Capture the cell that displays the provided text and extract its [X, Y] central coordinate. 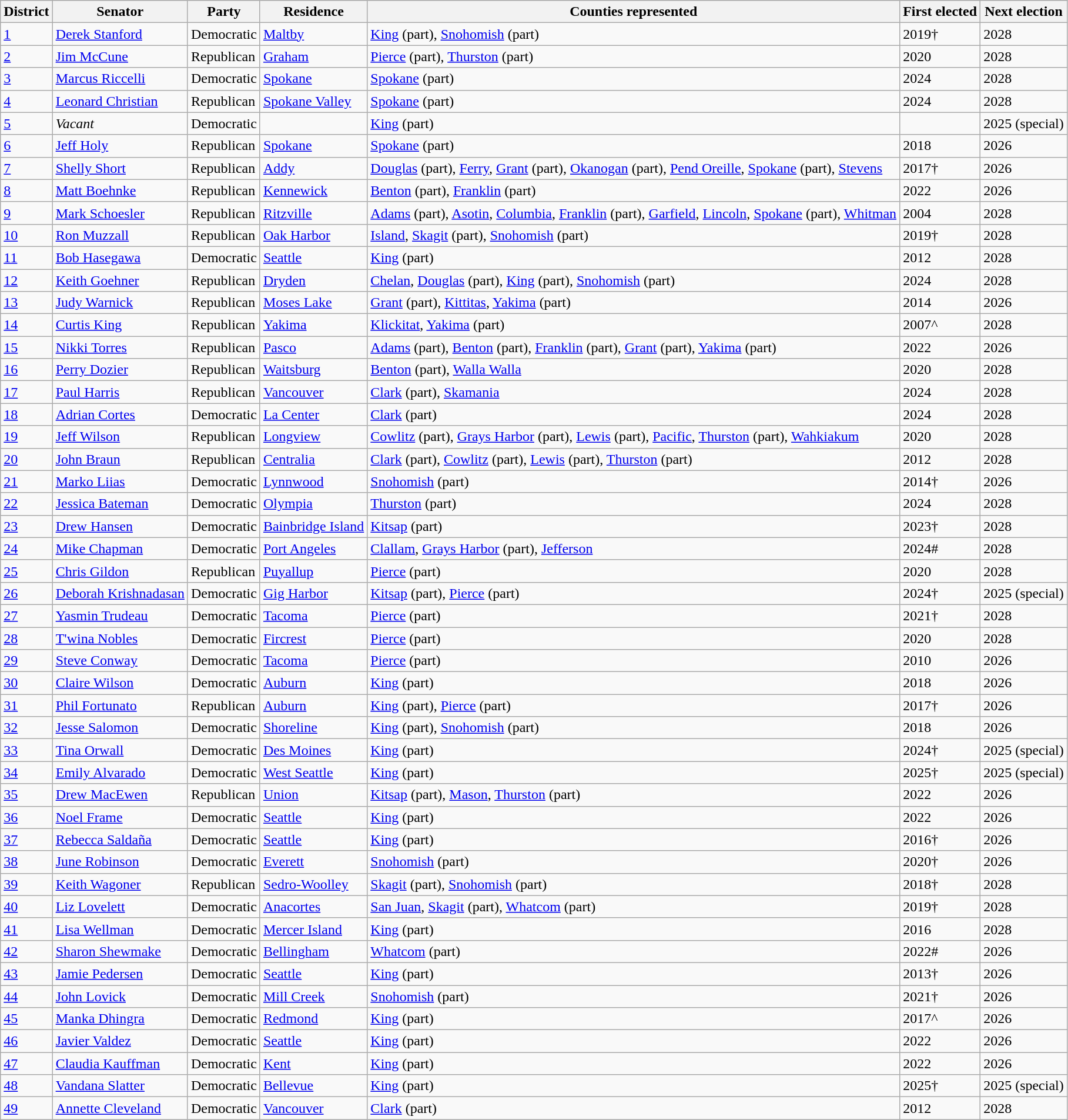
Ron Muzzall [120, 235]
Mark Schoesler [120, 213]
June Robinson [120, 862]
Bob Hasegawa [120, 258]
Party [223, 12]
45 [26, 1019]
15 [26, 347]
Curtis King [120, 325]
Marcus Riccelli [120, 79]
10 [26, 235]
44 [26, 997]
31 [26, 706]
Waitsburg [313, 370]
Oak Harbor [313, 235]
Lynnwood [313, 482]
25 [26, 571]
Grant (part), Kittitas, Yakima (part) [634, 303]
2022# [940, 951]
Dryden [313, 280]
Kitsap (part), Pierce (part) [634, 593]
Senator [120, 12]
Emily Alvarado [120, 773]
14 [26, 325]
Noel Frame [120, 817]
King (part), Pierce (part) [634, 706]
Matt Boehnke [120, 190]
47 [26, 1064]
42 [26, 951]
48 [26, 1086]
Clallam, Grays Harbor (part), Jefferson [634, 549]
26 [26, 593]
Nikki Torres [120, 347]
Drew Hansen [120, 526]
3 [26, 79]
22 [26, 504]
Pierce (part), Thurston (part) [634, 56]
Fircrest [313, 638]
46 [26, 1041]
Shelly Short [120, 168]
28 [26, 638]
John Braun [120, 459]
Shoreline [313, 728]
Phil Fortunato [120, 706]
43 [26, 974]
Thurston (part) [634, 504]
Mercer Island [313, 929]
Yasmin Trudeau [120, 616]
Ritzville [313, 213]
Bellingham [313, 951]
2 [26, 56]
Sedro-Woolley [313, 884]
Keith Goehner [120, 280]
19 [26, 437]
2018† [940, 884]
Olympia [313, 504]
2016 [940, 929]
Drew MacEwen [120, 795]
Annette Cleveland [120, 1108]
Claire Wilson [120, 683]
Judy Warnick [120, 303]
4 [26, 101]
49 [26, 1108]
30 [26, 683]
Des Moines [313, 750]
Clark (part), Cowlitz (part), Lewis (part), Thurston (part) [634, 459]
Jeff Holy [120, 146]
Port Angeles [313, 549]
23 [26, 526]
Union [313, 795]
Longview [313, 437]
La Center [313, 414]
Bellevue [313, 1086]
Graham [313, 56]
2010 [940, 661]
27 [26, 616]
2020† [940, 862]
Tina Orwall [120, 750]
Kitsap (part), Mason, Thurston (part) [634, 795]
Kent [313, 1064]
40 [26, 907]
Everett [313, 862]
2023† [940, 526]
Vandana Slatter [120, 1086]
2014 [940, 303]
1 [26, 34]
Javier Valdez [120, 1041]
Counties represented [634, 12]
Adams (part), Asotin, Columbia, Franklin (part), Garfield, Lincoln, Spokane (part), Whitman [634, 213]
29 [26, 661]
First elected [940, 12]
Redmond [313, 1019]
Bainbridge Island [313, 526]
2017^ [940, 1019]
32 [26, 728]
Anacortes [313, 907]
Puyallup [313, 571]
Kennewick [313, 190]
35 [26, 795]
9 [26, 213]
2007^ [940, 325]
36 [26, 817]
Chris Gildon [120, 571]
West Seattle [313, 773]
17 [26, 392]
21 [26, 482]
Lisa Wellman [120, 929]
Kitsap (part) [634, 526]
Benton (part), Franklin (part) [634, 190]
Keith Wagoner [120, 884]
Klickitat, Yakima (part) [634, 325]
Island, Skagit (part), Snohomish (part) [634, 235]
20 [26, 459]
2013† [940, 974]
24 [26, 549]
Benton (part), Walla Walla [634, 370]
38 [26, 862]
11 [26, 258]
8 [26, 190]
Derek Stanford [120, 34]
John Lovick [120, 997]
Paul Harris [120, 392]
Yakima [313, 325]
Mike Chapman [120, 549]
Adams (part), Benton (part), Franklin (part), Grant (part), Yakima (part) [634, 347]
39 [26, 884]
Adrian Cortes [120, 414]
33 [26, 750]
Pasco [313, 347]
Vacant [120, 123]
5 [26, 123]
Douglas (part), Ferry, Grant (part), Okanogan (part), Pend Oreille, Spokane (part), Stevens [634, 168]
Sharon Shewmake [120, 951]
41 [26, 929]
Whatcom (part) [634, 951]
13 [26, 303]
Clark (part), Skamania [634, 392]
6 [26, 146]
Jamie Pedersen [120, 974]
Skagit (part), Snohomish (part) [634, 884]
16 [26, 370]
12 [26, 280]
District [26, 12]
Jesse Salomon [120, 728]
37 [26, 840]
Jeff Wilson [120, 437]
Gig Harbor [313, 593]
Leonard Christian [120, 101]
Deborah Krishnadasan [120, 593]
Spokane Valley [313, 101]
San Juan, Skagit (part), Whatcom (part) [634, 907]
34 [26, 773]
Perry Dozier [120, 370]
Moses Lake [313, 303]
Centralia [313, 459]
Cowlitz (part), Grays Harbor (part), Lewis (part), Pacific, Thurston (part), Wahkiakum [634, 437]
2024# [940, 549]
Jessica Bateman [120, 504]
Claudia Kauffman [120, 1064]
T'wina Nobles [120, 638]
Steve Conway [120, 661]
Marko Liias [120, 482]
Residence [313, 12]
Addy [313, 168]
Jim McCune [120, 56]
Manka Dhingra [120, 1019]
2016† [940, 840]
Rebecca Saldaña [120, 840]
Chelan, Douglas (part), King (part), Snohomish (part) [634, 280]
7 [26, 168]
Next election [1024, 12]
18 [26, 414]
Mill Creek [313, 997]
2004 [940, 213]
Liz Lovelett [120, 907]
Maltby [313, 34]
2014† [940, 482]
